Identify which cell holds the provided text, then report its (X, Y) central coordinate. 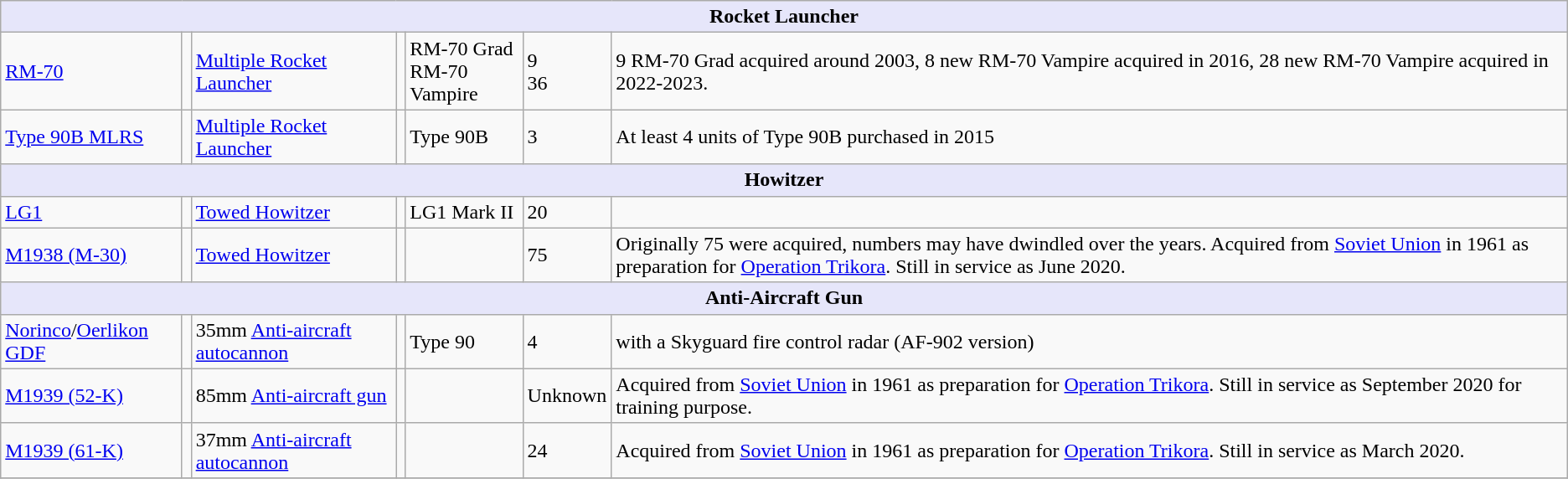
9 RM-70 Grad acquired around 2003, 8 new RM-70 Vampire acquired in 2016, 28 new RM-70 Vampire acquired in 2022-2023. (1089, 71)
M1939 (52-K) (91, 395)
85mm Anti-aircraft gun (293, 395)
Acquired from Soviet Union in 1961 as preparation for Operation Trikora. Still in service as September 2020 for training purpose. (1089, 395)
Type 90B (464, 137)
20 (567, 212)
with a Skyguard fire control radar (AF-902 version) (1089, 342)
936 (567, 71)
Rocket Launcher (784, 17)
35mm Anti-aircraft autocannon (293, 342)
RM-70 (91, 71)
Type 90B MLRS (91, 137)
4 (567, 342)
37mm Anti-aircraft autocannon (293, 451)
Acquired from Soviet Union in 1961 as preparation for Operation Trikora. Still in service as March 2020. (1089, 451)
M1939 (61-K) (91, 451)
RM-70 GradRM-70 Vampire (464, 71)
Anti-Aircraft Gun (784, 298)
75 (567, 255)
Howitzer (784, 180)
M1938 (M-30) (91, 255)
LG1 Mark II (464, 212)
Norinco/Oerlikon GDF (91, 342)
LG1 (91, 212)
24 (567, 451)
3 (567, 137)
Type 90 (464, 342)
At least 4 units of Type 90B purchased in 2015 (1089, 137)
Unknown (567, 395)
